Return the [x, y] coordinate for the center point of the cell that contains the specified text.  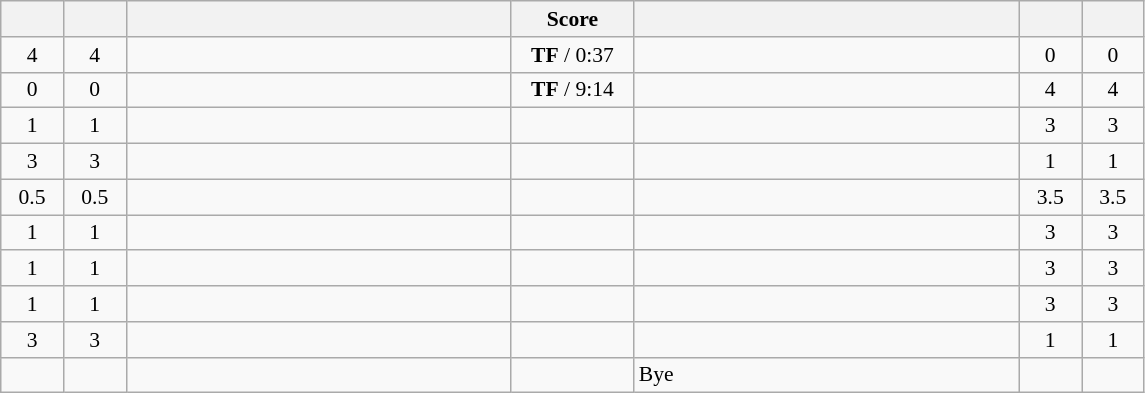
Bye [826, 375]
TF / 9:14 [572, 90]
TF / 0:37 [572, 55]
Score [572, 19]
